Identify which cell holds the provided text, then report its [X, Y] central coordinate. 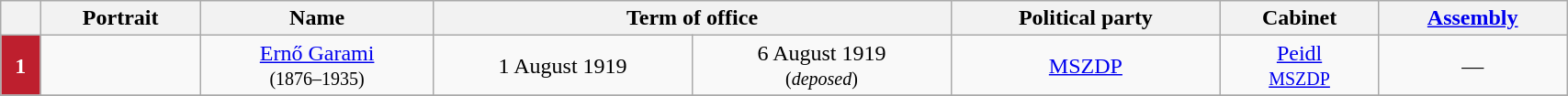
PeidlMSZDP [1299, 66]
1 August 1919 [563, 66]
Name [318, 18]
Portrait [121, 18]
6 August 1919(deposed) [822, 66]
Cabinet [1299, 18]
Term of office [693, 18]
Assembly [1473, 18]
— [1473, 66]
Political party [1086, 18]
1 [20, 66]
Ernő Garami(1876–1935) [318, 66]
MSZDP [1086, 66]
